Pinpoint the cell where the given text exists, returning its [X, Y] midpoint coordinate. 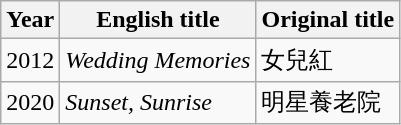
女兒紅 [328, 60]
2020 [30, 102]
Wedding Memories [158, 60]
明星養老院 [328, 102]
Sunset, Sunrise [158, 102]
Original title [328, 20]
Year [30, 20]
2012 [30, 60]
English title [158, 20]
